Scan for the cell matching the given text and deliver its (X, Y) coordinate at center. 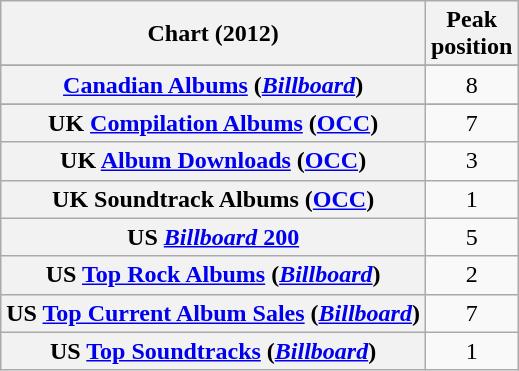
5 (471, 237)
Peakposition (471, 34)
UK Album Downloads (OCC) (214, 161)
US Billboard 200 (214, 237)
UK Soundtrack Albums (OCC) (214, 199)
8 (471, 85)
US Top Rock Albums (Billboard) (214, 275)
UK Compilation Albums (OCC) (214, 123)
Canadian Albums (Billboard) (214, 85)
2 (471, 275)
3 (471, 161)
US Top Current Album Sales (Billboard) (214, 313)
Chart (2012) (214, 34)
US Top Soundtracks (Billboard) (214, 351)
